Find where the given text appears and provide that cell's center as (X, Y) coordinate. 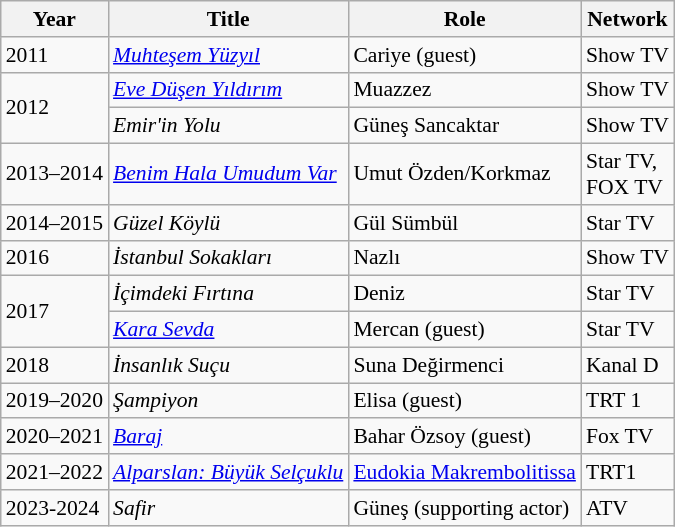
2013–2014 (54, 174)
Emir'in Yolu (228, 126)
TRT 1 (628, 401)
Benim Hala Umudum Var (228, 174)
2019–2020 (54, 401)
Güzel Köylü (228, 223)
Deniz (464, 294)
Kanal D (628, 365)
2016 (54, 258)
Safir (228, 508)
Role (464, 19)
2012 (54, 108)
Network (628, 19)
Elisa (guest) (464, 401)
2011 (54, 55)
2017 (54, 312)
İçimdeki Fırtına (228, 294)
Baraj (228, 437)
Cariye (guest) (464, 55)
ATV (628, 508)
Fox TV (628, 437)
Kara Sevda (228, 330)
2014–2015 (54, 223)
Star TV,FOX TV (628, 174)
İstanbul Sokakları (228, 258)
Güneş (supporting actor) (464, 508)
Şampiyon (228, 401)
İnsanlık Suçu (228, 365)
Suna Değirmenci (464, 365)
Year (54, 19)
Muazzez (464, 90)
Title (228, 19)
Eve Düşen Yıldırım (228, 90)
Eudokia Makrembolitissa (464, 472)
TRT1 (628, 472)
Nazlı (464, 258)
Güneş Sancaktar (464, 126)
Alparslan: Büyük Selçuklu (228, 472)
2018 (54, 365)
Mercan (guest) (464, 330)
2020–2021 (54, 437)
2023-2024 (54, 508)
Muhteşem Yüzyıl (228, 55)
Bahar Özsoy (guest) (464, 437)
Gül Sümbül (464, 223)
Umut Özden/Korkmaz (464, 174)
2021–2022 (54, 472)
